Identify which cell holds the provided text, then report its (X, Y) central coordinate. 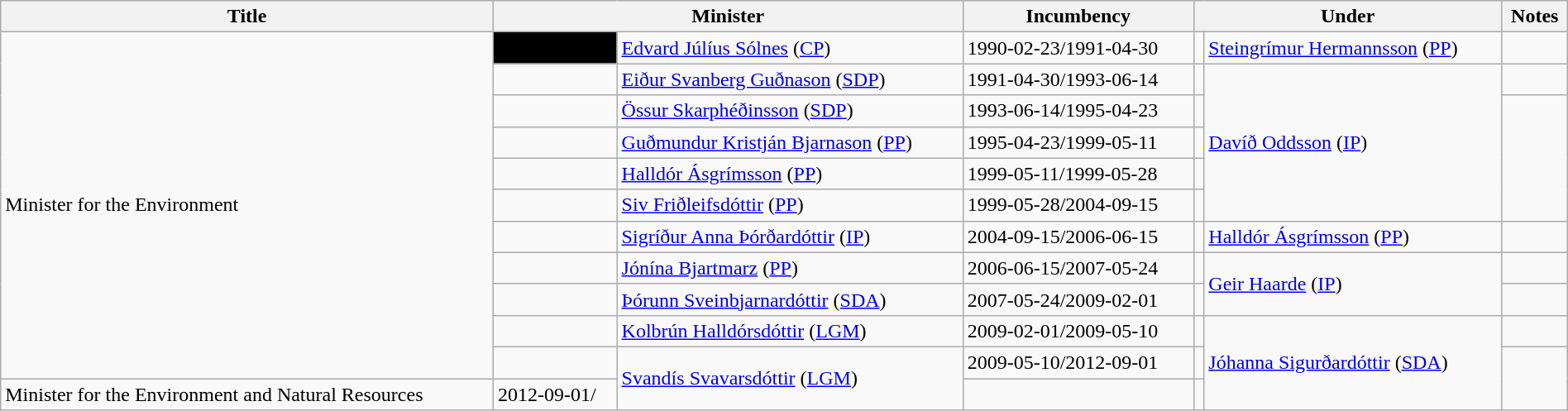
1993-06-14/1995-04-23 (1078, 111)
Davíð Oddsson (IP) (1353, 142)
Svandís Svavarsdóttir (LGM) (790, 378)
Jóhanna Sigurðardóttir (SDA) (1353, 362)
Title (247, 17)
1999-05-28/2004-09-15 (1078, 205)
2006-06-15/2007-05-24 (1078, 268)
1990-02-23/1991-04-30 (1078, 48)
1991-04-30/1993-06-14 (1078, 79)
Edvard Júlíus Sólnes (CP) (790, 48)
Incumbency (1078, 17)
2004-09-15/2006-06-15 (1078, 237)
Sigríður Anna Þórðardóttir (IP) (790, 237)
Siv Friðleifsdóttir (PP) (790, 205)
Steingrímur Hermannsson (PP) (1353, 48)
2009-02-01/2009-05-10 (1078, 331)
Minister for the Environment (247, 205)
Þórunn Sveinbjarnardóttir (SDA) (790, 299)
Guðmundur Kristján Bjarnason (PP) (790, 142)
Under (1348, 17)
Jónína Bjartmarz (PP) (790, 268)
Össur Skarphéðinsson (SDP) (790, 111)
2009-05-10/2012-09-01 (1078, 362)
1999-05-11/1999-05-28 (1078, 174)
2007-05-24/2009-02-01 (1078, 299)
Kolbrún Halldórsdóttir (LGM) (790, 331)
Geir Haarde (IP) (1353, 284)
Minister for the Environment and Natural Resources (247, 394)
Eiður Svanberg Guðnason (SDP) (790, 79)
1995-04-23/1999-05-11 (1078, 142)
Notes (1535, 17)
Minister (728, 17)
2012-09-01/ (555, 394)
